Provide the (X, Y) coordinate of the cell's center where the given text is located.  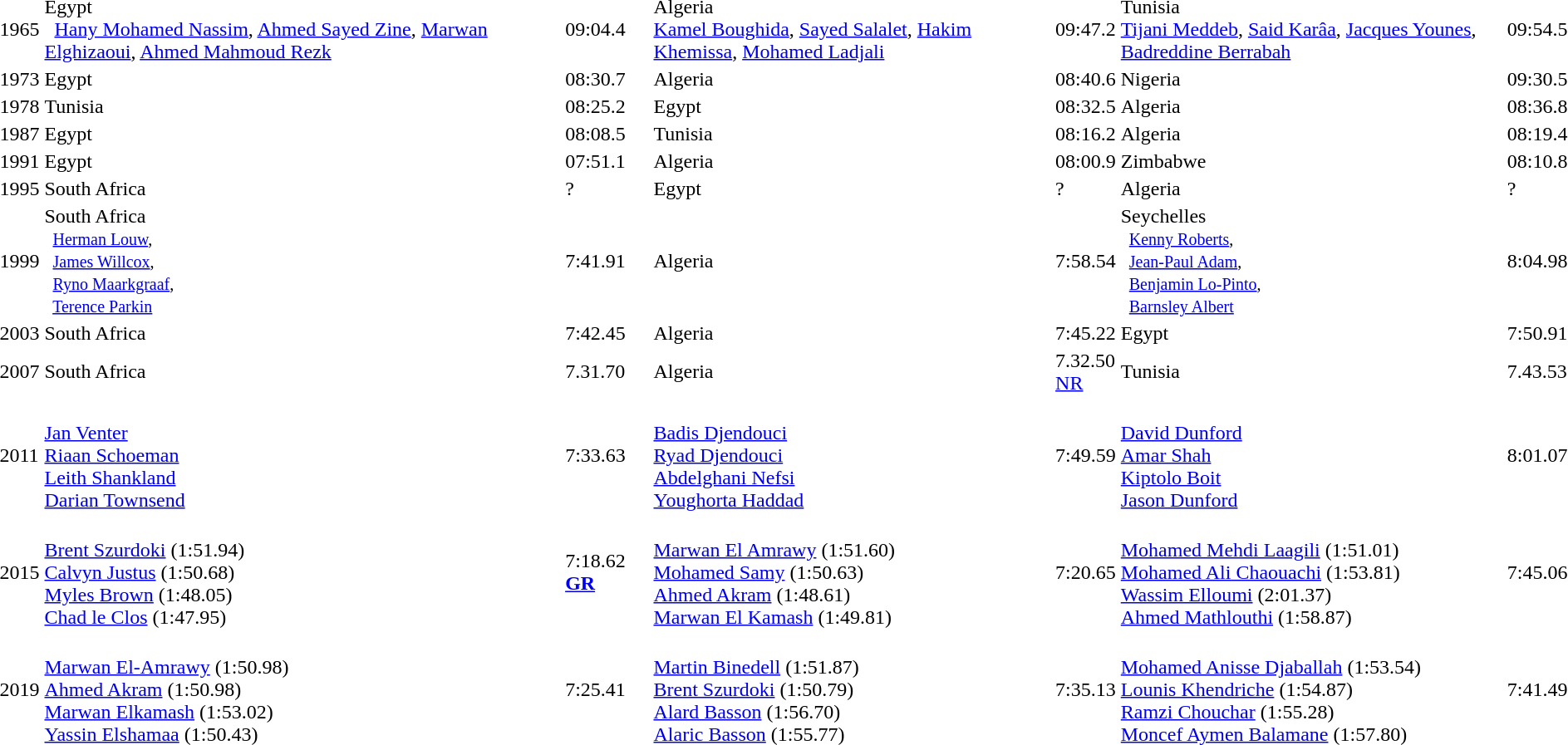
7:41.91 (607, 261)
Badis DjendouciRyad Djendouci Abdelghani NefsiYoughorta Haddad (853, 455)
7:49.59 (1086, 455)
7:45.22 (1086, 333)
7:18.62 GR (607, 572)
08:16.2 (1086, 134)
08:30.7 (607, 79)
David DunfordAmar Shah Kiptolo BoitJason Dunford (1311, 455)
7:58.54 (1086, 261)
Marwan El Amrawy (1:51.60)Mohamed Samy (1:50.63)Ahmed Akram (1:48.61)Marwan El Kamash (1:49.81) (853, 572)
Mohamed Mehdi Laagili (1:51.01)Mohamed Ali Chaouachi (1:53.81)Wassim Elloumi (2:01.37)Ahmed Mathlouthi (1:58.87) (1311, 572)
7:42.45 (607, 333)
08:32.5 (1086, 106)
South Africa Herman Louw, James Willcox, Ryno Maarkgraaf, Terence Parkin (302, 261)
Seychelles Kenny Roberts, Jean-Paul Adam, Benjamin Lo-Pinto, Barnsley Albert (1311, 261)
07:51.1 (607, 161)
Nigeria (1311, 79)
08:25.2 (607, 106)
08:08.5 (607, 134)
7:33.63 (607, 455)
7.31.70 (607, 372)
7:20.65 (1086, 572)
08:40.6 (1086, 79)
Zimbabwe (1311, 161)
7.32.50 NR (1086, 372)
08:00.9 (1086, 161)
Brent Szurdoki (1:51.94)Calvyn Justus (1:50.68)Myles Brown (1:48.05)Chad le Clos (1:47.95) (302, 572)
Jan VenterRiaan Schoeman Leith ShanklandDarian Townsend (302, 455)
